Find where the given text appears and provide that cell's center as (X, Y) coordinate. 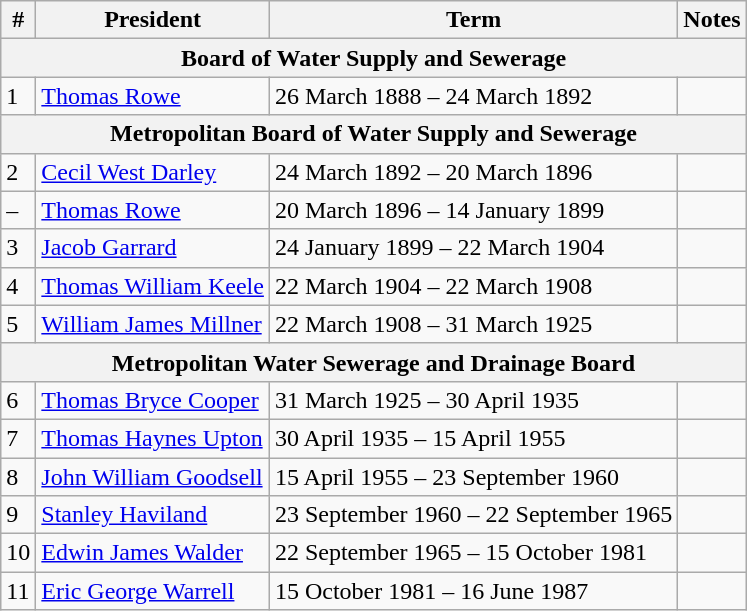
Eric George Warrell (153, 591)
John William Goodsell (153, 477)
Thomas Bryce Cooper (153, 400)
William James Millner (153, 324)
3 (18, 248)
2 (18, 172)
22 March 1908 – 31 March 1925 (473, 324)
Notes (712, 20)
– (18, 210)
1 (18, 96)
# (18, 20)
15 October 1981 – 16 June 1987 (473, 591)
President (153, 20)
10 (18, 553)
Edwin James Walder (153, 553)
7 (18, 438)
31 March 1925 – 30 April 1935 (473, 400)
26 March 1888 – 24 March 1892 (473, 96)
6 (18, 400)
22 September 1965 – 15 October 1981 (473, 553)
24 January 1899 – 22 March 1904 (473, 248)
Thomas William Keele (153, 286)
11 (18, 591)
Stanley Haviland (153, 515)
8 (18, 477)
Jacob Garrard (153, 248)
24 March 1892 – 20 March 1896 (473, 172)
Term (473, 20)
4 (18, 286)
Cecil West Darley (153, 172)
Metropolitan Water Sewerage and Drainage Board (374, 362)
Metropolitan Board of Water Supply and Sewerage (374, 134)
15 April 1955 – 23 September 1960 (473, 477)
9 (18, 515)
23 September 1960 – 22 September 1965 (473, 515)
30 April 1935 – 15 April 1955 (473, 438)
22 March 1904 – 22 March 1908 (473, 286)
20 March 1896 – 14 January 1899 (473, 210)
Thomas Haynes Upton (153, 438)
Board of Water Supply and Sewerage (374, 58)
5 (18, 324)
